Search for the cell housing the specified text and yield its [x, y] center coordinate. 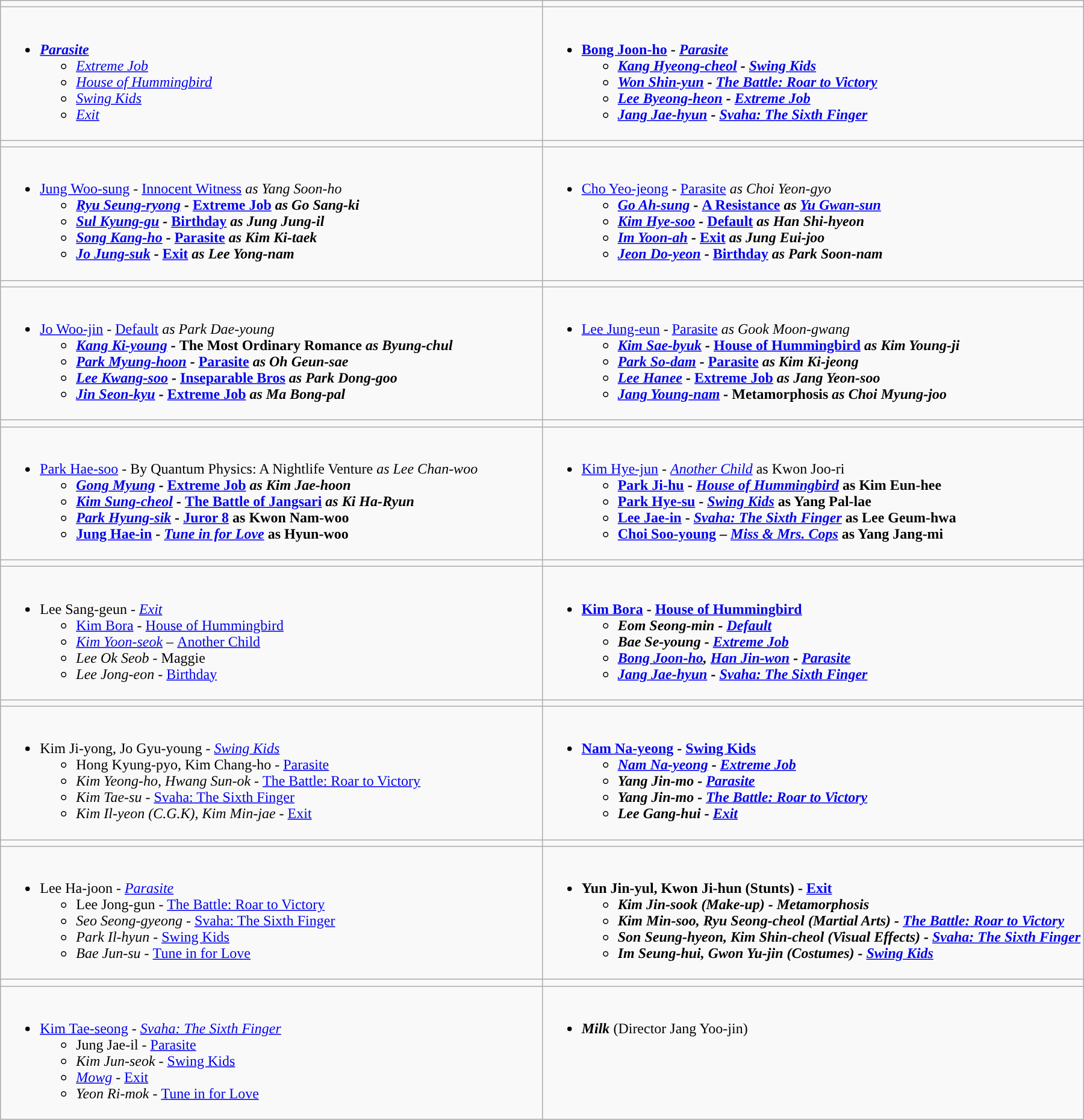
ParasiteExtreme JobHouse of Hummingbird Swing Kids Exit [271, 74]
Nam Na-yeong - Swing KidsNam Na-yeong - Extreme JobYang Jin-mo - ParasiteYang Jin-mo - The Battle: Roar to VictoryLee Gang-hui - Exit [813, 772]
Kim Tae-seong - Svaha: The Sixth FingerJung Jae-il - ParasiteKim Jun-seok - Swing Kids Mowg - ExitYeon Ri-mok - Tune in for Love [271, 1053]
Lee Sang-geun - ExitKim Bora - House of HummingbirdKim Yoon-seok – Another ChildLee Ok Seob - MaggieLee Jong-eon - Birthday [271, 633]
Milk (Director Jang Yoo-jin) [813, 1053]
